Determine the (x, y) coordinate at the center of the cell enclosing the given text.  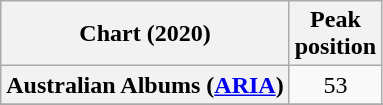
Peakposition (335, 34)
Chart (2020) (145, 34)
53 (335, 85)
Australian Albums (ARIA) (145, 85)
